Identify which cell holds the provided text, then report its [X, Y] central coordinate. 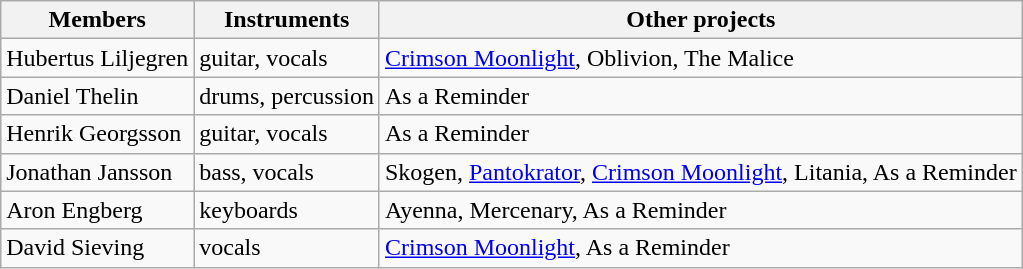
Ayenna, Mercenary, As a Reminder [700, 210]
David Sieving [98, 248]
Hubertus Liljegren [98, 58]
Other projects [700, 20]
Crimson Moonlight, Oblivion, The Malice [700, 58]
Members [98, 20]
Henrik Georgsson [98, 134]
Aron Engberg [98, 210]
keyboards [287, 210]
vocals [287, 248]
Crimson Moonlight, As a Reminder [700, 248]
bass, vocals [287, 172]
drums, percussion [287, 96]
Skogen, Pantokrator, Crimson Moonlight, Litania, As a Reminder [700, 172]
Jonathan Jansson [98, 172]
Instruments [287, 20]
Daniel Thelin [98, 96]
